From the cell containing the given text, extract its center point as (X, Y) coordinate. 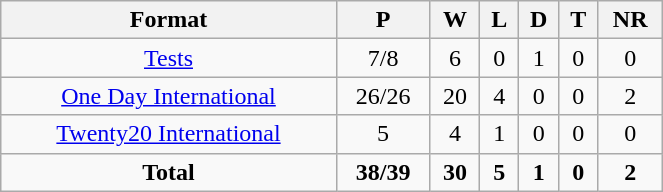
Total (168, 172)
Tests (168, 58)
One Day International (168, 96)
6 (455, 58)
T (578, 20)
W (455, 20)
L (500, 20)
P (383, 20)
D (539, 20)
Format (168, 20)
30 (455, 172)
38/39 (383, 172)
20 (455, 96)
7/8 (383, 58)
Twenty20 International (168, 134)
26/26 (383, 96)
NR (630, 20)
